Capture the cell that displays the provided text and extract its (x, y) central coordinate. 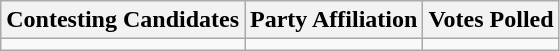
Party Affiliation (334, 20)
Votes Polled (491, 20)
Contesting Candidates (123, 20)
